Return [x, y] of the center of cell containing provided text 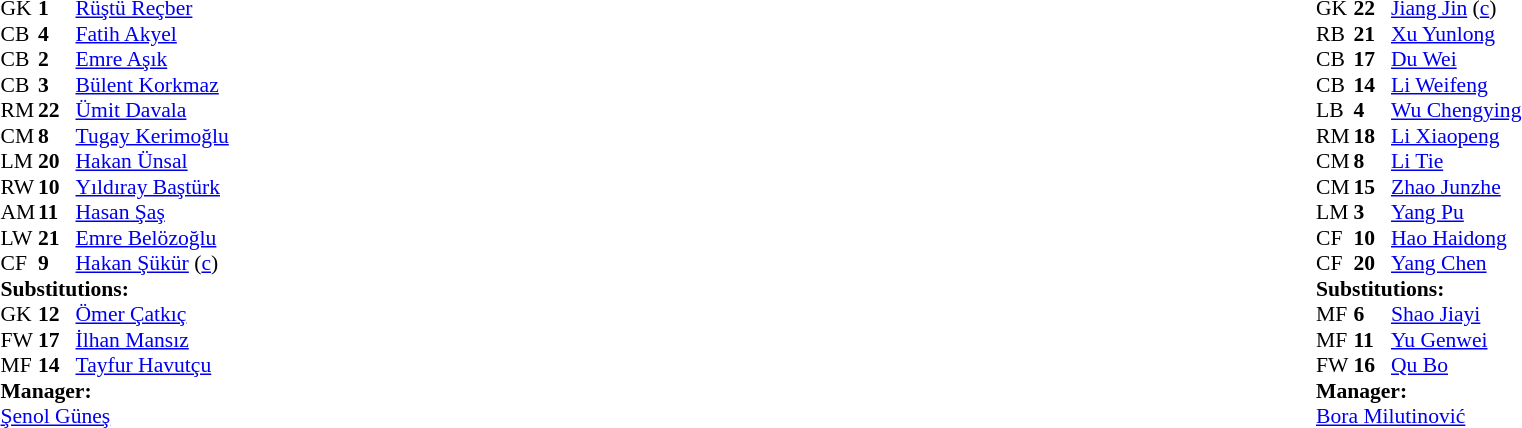
Yang Pu [1456, 213]
Emre Aşık [152, 59]
Xu Yunlong [1456, 34]
Hakan Ünsal [152, 161]
RW [19, 187]
Li Weifeng [1456, 85]
Wu Chengying [1456, 111]
Hao Haidong [1456, 238]
2 [57, 59]
Tugay Kerimoğlu [152, 136]
22 [57, 111]
RB [1335, 34]
Tayfur Havutçu [152, 365]
Ömer Çatkıç [152, 315]
Qu Bo [1456, 365]
Bülent Korkmaz [152, 85]
Ümit Davala [152, 111]
12 [57, 315]
Hasan Şaş [152, 213]
16 [1373, 365]
İlhan Mansız [152, 340]
9 [57, 263]
Zhao Junzhe [1456, 187]
Emre Belözoğlu [152, 238]
AM [19, 213]
Yang Chen [1456, 263]
15 [1373, 187]
Li Tie [1456, 161]
18 [1373, 136]
Yu Genwei [1456, 340]
Fatih Akyel [152, 34]
GK [19, 315]
Yıldıray Baştürk [152, 187]
Du Wei [1456, 59]
Shao Jiayi [1456, 315]
Li Xiaopeng [1456, 136]
Hakan Şükür (c) [152, 263]
6 [1373, 315]
LW [19, 238]
LB [1335, 111]
